Pinpoint the cell where the given text exists, returning its (X, Y) midpoint coordinate. 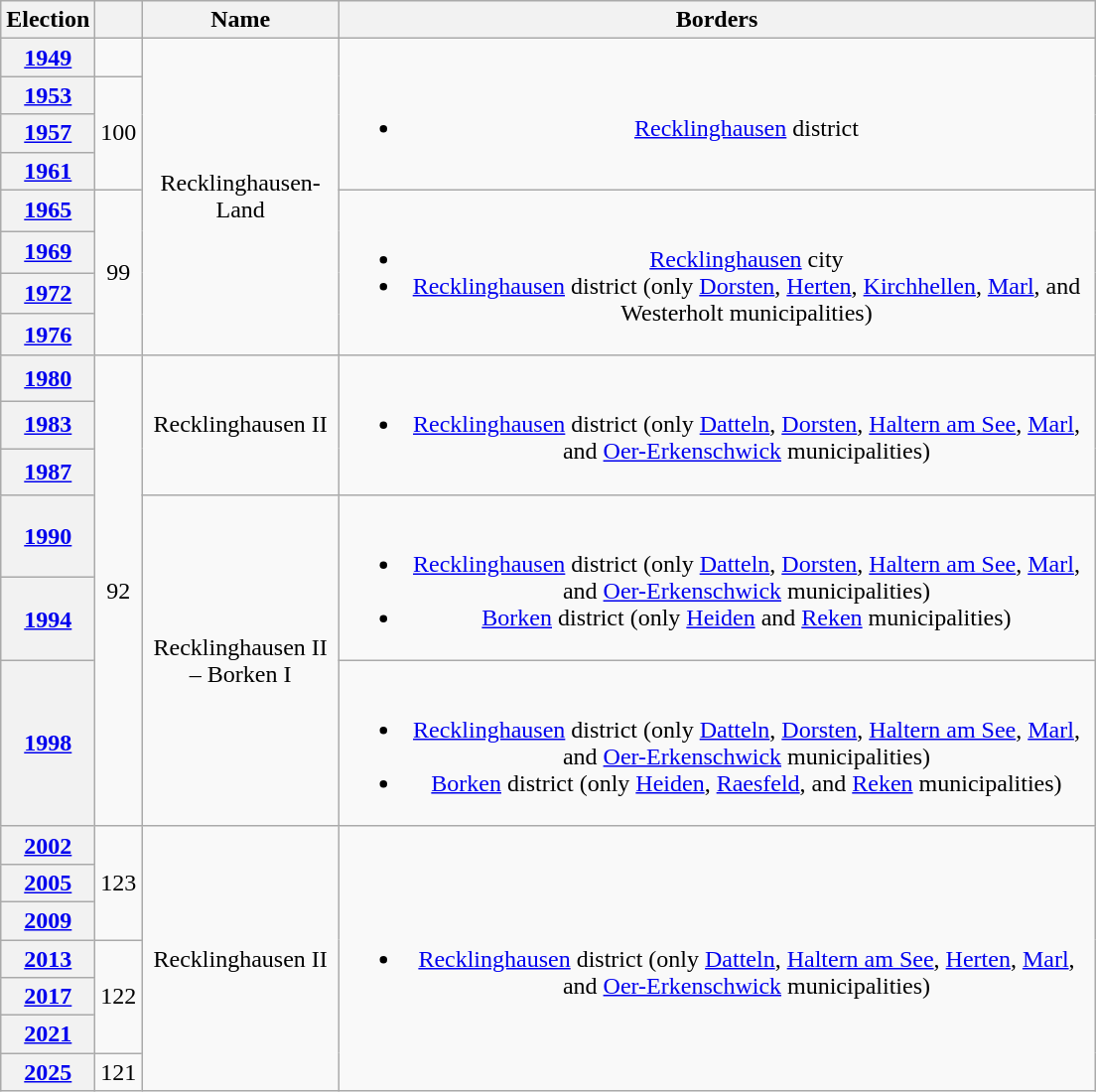
Recklinghausen cityRecklinghausen district (only Dorsten, Herten, Kirchhellen, Marl, and Westerholt municipalities) (717, 272)
1976 (48, 335)
1983 (48, 425)
2025 (48, 1072)
1965 (48, 210)
Borders (717, 20)
1980 (48, 379)
Recklinghausen district (only Datteln, Haltern am See, Herten, Marl, and Oer-Erkenschwick municipalities) (717, 958)
99 (119, 272)
1994 (48, 619)
2005 (48, 883)
Recklinghausen district (717, 114)
1990 (48, 536)
2009 (48, 920)
Recklinghausen II – Borken I (240, 660)
122 (119, 996)
1949 (48, 58)
1972 (48, 294)
2013 (48, 958)
Election (48, 20)
1987 (48, 473)
100 (119, 133)
Recklinghausen-Land (240, 197)
Recklinghausen district (only Datteln, Dorsten, Haltern am See, Marl, and Oer-Erkenschwick municipalities) (717, 425)
92 (119, 591)
1998 (48, 743)
1953 (48, 95)
123 (119, 883)
1969 (48, 252)
1957 (48, 133)
1961 (48, 171)
121 (119, 1072)
Name (240, 20)
2002 (48, 845)
2017 (48, 997)
2021 (48, 1034)
